Find where the given text appears and provide that cell's center as [x, y] coordinate. 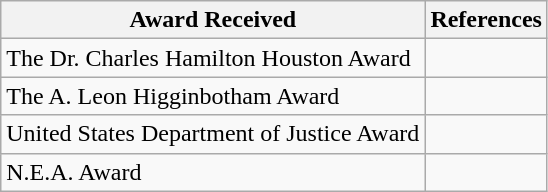
N.E.A. Award [213, 172]
References [486, 20]
The A. Leon Higginbotham Award [213, 96]
United States Department of Justice Award [213, 134]
The Dr. Charles Hamilton Houston Award [213, 58]
Award Received [213, 20]
